Pinpoint the cell where the given text exists, returning its [x, y] midpoint coordinate. 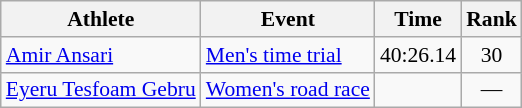
Event [288, 19]
30 [492, 55]
Men's time trial [288, 55]
Amir Ansari [101, 55]
40:26.14 [418, 55]
— [492, 90]
Women's road race [288, 90]
Eyeru Tesfoam Gebru [101, 90]
Time [418, 19]
Athlete [101, 19]
Rank [492, 19]
